Extract the [x, y] coordinate from the center of the cell holding the provided text.  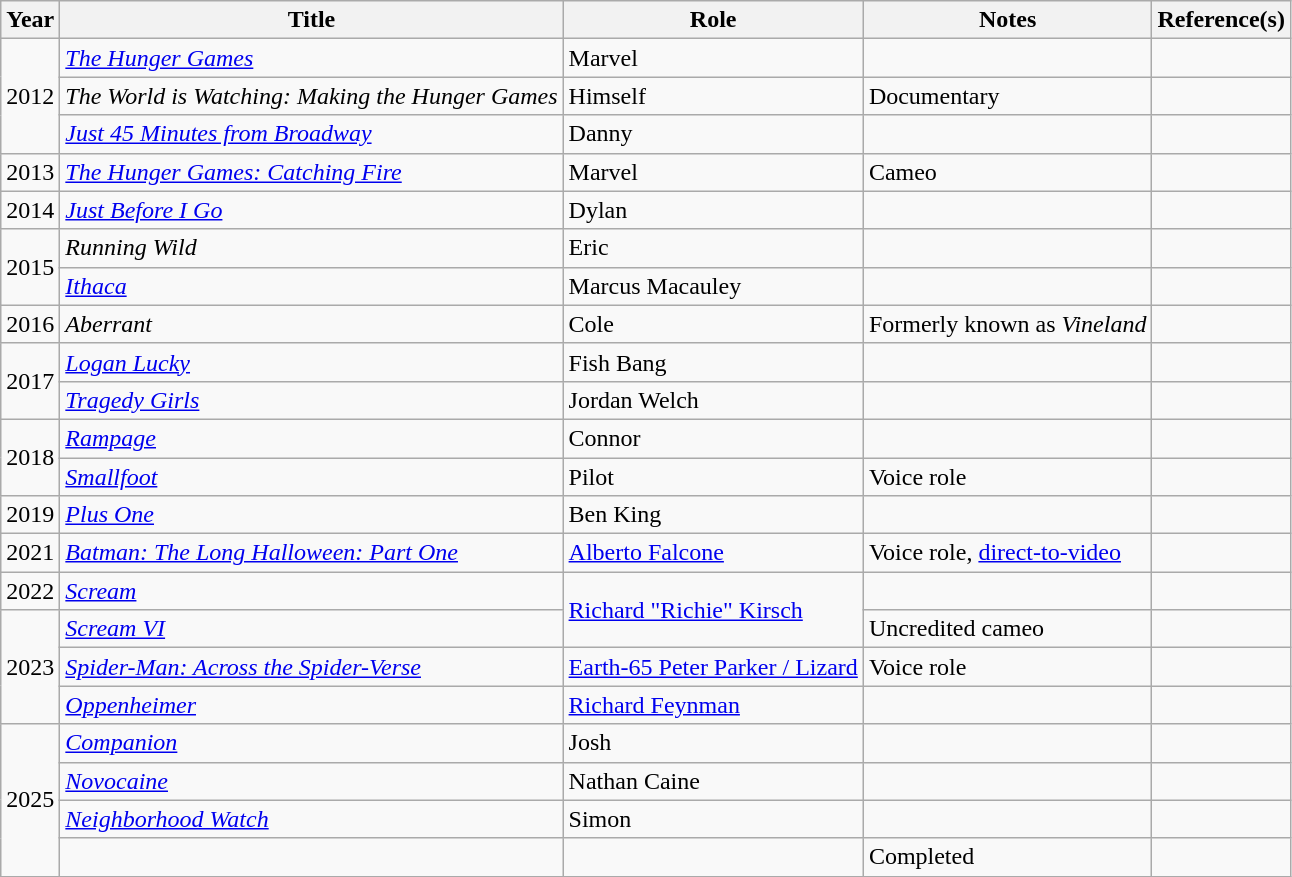
Batman: The Long Halloween: Part One [312, 553]
Scream VI [312, 629]
Jordan Welch [713, 400]
Neighborhood Watch [312, 819]
Companion [312, 743]
Richard Feynman [713, 705]
Formerly known as Vineland [1008, 324]
Ben King [713, 515]
2015 [30, 267]
Documentary [1008, 96]
Running Wild [312, 248]
Role [713, 20]
Reference(s) [1222, 20]
Nathan Caine [713, 781]
Just 45 Minutes from Broadway [312, 134]
2025 [30, 800]
2023 [30, 667]
Logan Lucky [312, 362]
2014 [30, 210]
The Hunger Games [312, 58]
Cameo [1008, 172]
2017 [30, 381]
Aberrant [312, 324]
Oppenheimer [312, 705]
Voice role, direct-to-video [1008, 553]
Fish Bang [713, 362]
Dylan [713, 210]
Plus One [312, 515]
Year [30, 20]
2022 [30, 591]
Just Before I Go [312, 210]
Pilot [713, 477]
2016 [30, 324]
Title [312, 20]
Ithaca [312, 286]
Richard "Richie" Kirsch [713, 610]
Josh [713, 743]
2018 [30, 457]
The Hunger Games: Catching Fire [312, 172]
Simon [713, 819]
Eric [713, 248]
Connor [713, 438]
2021 [30, 553]
The World is Watching: Making the Hunger Games [312, 96]
Himself [713, 96]
2012 [30, 96]
Cole [713, 324]
Scream [312, 591]
Tragedy Girls [312, 400]
Uncredited cameo [1008, 629]
Marcus Macauley [713, 286]
2013 [30, 172]
2019 [30, 515]
Notes [1008, 20]
Novocaine [312, 781]
Earth-65 Peter Parker / Lizard [713, 667]
Rampage [312, 438]
Danny [713, 134]
Completed [1008, 857]
Alberto Falcone [713, 553]
Smallfoot [312, 477]
Spider-Man: Across the Spider-Verse [312, 667]
